Return (x, y) of the center of cell containing provided text 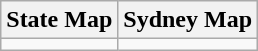
State Map (60, 20)
Sydney Map (188, 20)
